Scan for the cell matching the given text and deliver its [x, y] coordinate at center. 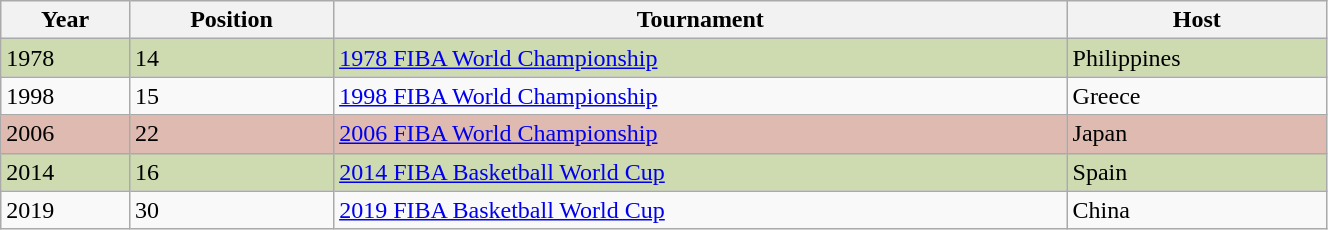
15 [231, 96]
1998 FIBA World Championship [700, 96]
Japan [1196, 134]
2014 FIBA Basketball World Cup [700, 172]
Tournament [700, 20]
Host [1196, 20]
16 [231, 172]
2006 [66, 134]
Philippines [1196, 58]
14 [231, 58]
30 [231, 210]
22 [231, 134]
Position [231, 20]
Greece [1196, 96]
2019 [66, 210]
2019 FIBA Basketball World Cup [700, 210]
1998 [66, 96]
China [1196, 210]
2006 FIBA World Championship [700, 134]
2014 [66, 172]
1978 [66, 58]
1978 FIBA World Championship [700, 58]
Year [66, 20]
Spain [1196, 172]
